Return the [x, y] coordinate for the center point of the cell that contains the specified text.  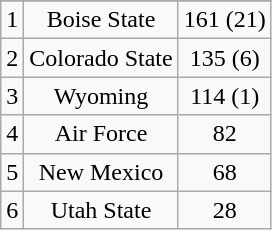
2 [12, 58]
Air Force [101, 134]
6 [12, 210]
Colorado State [101, 58]
3 [12, 96]
1 [12, 20]
82 [224, 134]
28 [224, 210]
Wyoming [101, 96]
161 (21) [224, 20]
68 [224, 172]
New Mexico [101, 172]
Utah State [101, 210]
135 (6) [224, 58]
114 (1) [224, 96]
4 [12, 134]
Boise State [101, 20]
5 [12, 172]
